Find where the given text appears and provide that cell's center as [x, y] coordinate. 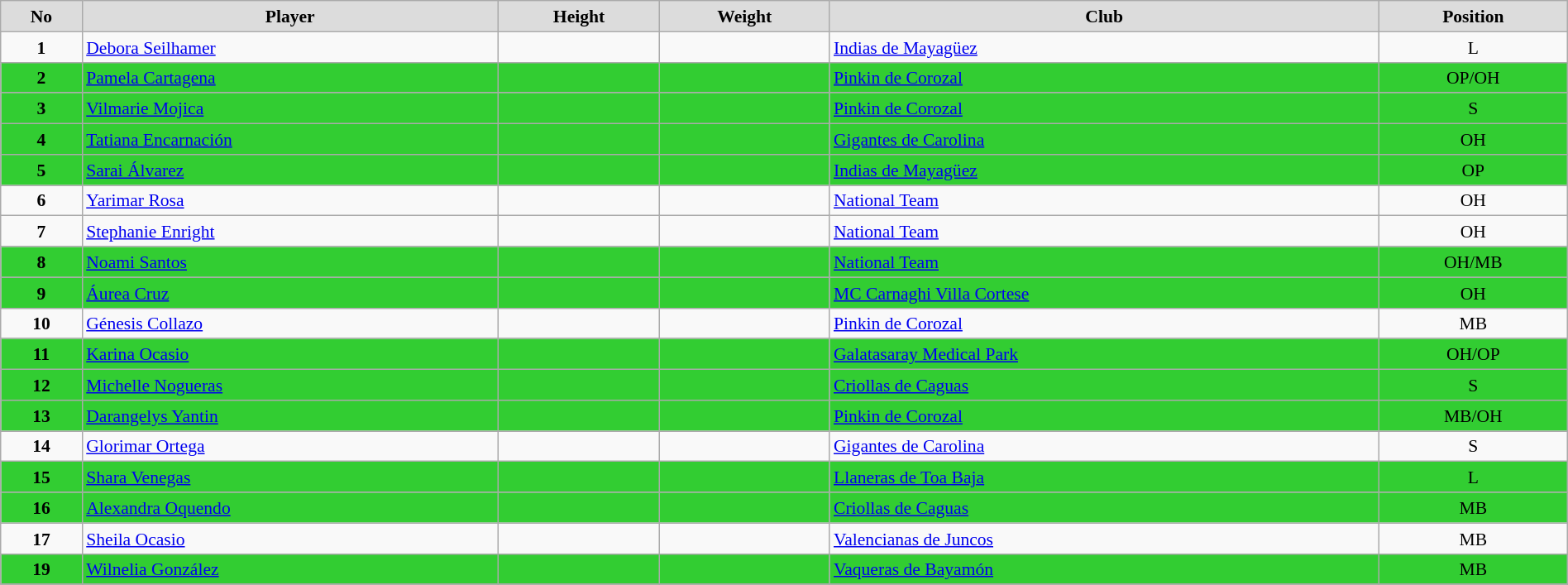
1 [41, 46]
Yarimar Rosa [289, 200]
Pamela Cartagena [289, 78]
Galatasaray Medical Park [1104, 354]
Noami Santos [289, 261]
14 [41, 445]
Darangelys Yantin [289, 415]
19 [41, 569]
11 [41, 354]
OP/OH [1473, 78]
OH/OP [1473, 354]
Glorimar Ortega [289, 445]
Player [289, 17]
16 [41, 508]
No [41, 17]
MB/OH [1473, 415]
Weight [744, 17]
Sarai Álvarez [289, 169]
7 [41, 232]
17 [41, 538]
8 [41, 261]
Shara Venegas [289, 477]
10 [41, 323]
5 [41, 169]
Génesis Collazo [289, 323]
Vaqueras de Bayamón [1104, 569]
2 [41, 78]
OH/MB [1473, 261]
6 [41, 200]
Position [1473, 17]
Club [1104, 17]
Stephanie Enright [289, 232]
Wilnelia González [289, 569]
4 [41, 139]
Alexandra Oquendo [289, 508]
Karina Ocasio [289, 354]
OP [1473, 169]
9 [41, 293]
Height [579, 17]
13 [41, 415]
Tatiana Encarnación [289, 139]
Valencianas de Juncos [1104, 538]
3 [41, 108]
12 [41, 384]
Michelle Nogueras [289, 384]
MC Carnaghi Villa Cortese [1104, 293]
15 [41, 477]
Sheila Ocasio [289, 538]
Vilmarie Mojica [289, 108]
Debora Seilhamer [289, 46]
Áurea Cruz [289, 293]
Llaneras de Toa Baja [1104, 477]
